Locate the cell with the specified text and output its (X, Y) center coordinate. 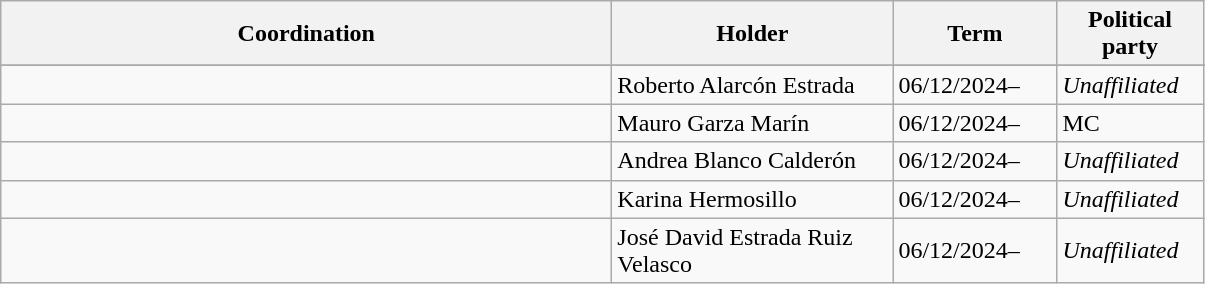
Roberto Alarcón Estrada (752, 85)
José David Estrada Ruiz Velasco (752, 250)
Mauro Garza Marín (752, 123)
Political party (1130, 34)
Term (975, 34)
Coordination (306, 34)
Karina Hermosillo (752, 199)
MC (1130, 123)
Andrea Blanco Calderón (752, 161)
Holder (752, 34)
